Capture the cell that displays the provided text and extract its [X, Y] central coordinate. 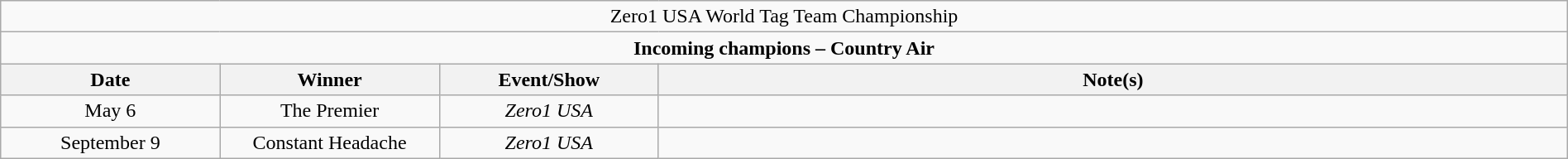
Constant Headache [329, 142]
Date [111, 79]
The Premier [329, 111]
Event/Show [549, 79]
Incoming champions – Country Air [784, 48]
September 9 [111, 142]
Note(s) [1113, 79]
May 6 [111, 111]
Zero1 USA World Tag Team Championship [784, 17]
Winner [329, 79]
